Find where the given text appears and provide that cell's center as (x, y) coordinate. 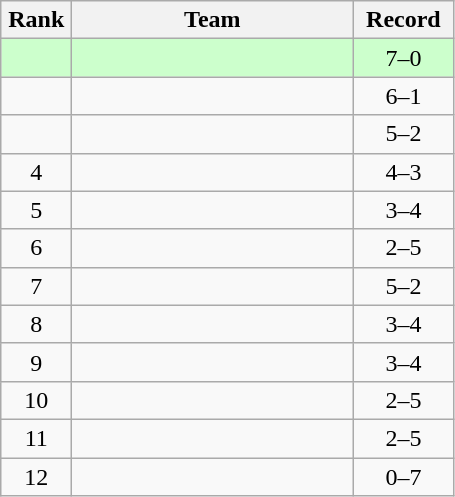
12 (36, 477)
9 (36, 362)
Record (404, 20)
Rank (36, 20)
4 (36, 172)
6 (36, 248)
0–7 (404, 477)
4–3 (404, 172)
7–0 (404, 58)
10 (36, 400)
11 (36, 438)
Team (212, 20)
5 (36, 210)
6–1 (404, 96)
7 (36, 286)
8 (36, 324)
